Scan for the cell matching the given text and deliver its [x, y] coordinate at center. 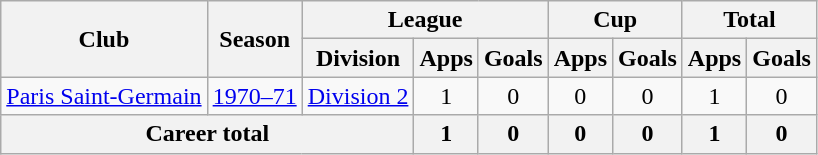
Total [749, 20]
Career total [208, 134]
Division 2 [358, 96]
League [425, 20]
Club [104, 39]
Cup [615, 20]
1970–71 [254, 96]
Division [358, 58]
Season [254, 39]
Paris Saint-Germain [104, 96]
